Identify which cell holds the provided text, then report its [x, y] central coordinate. 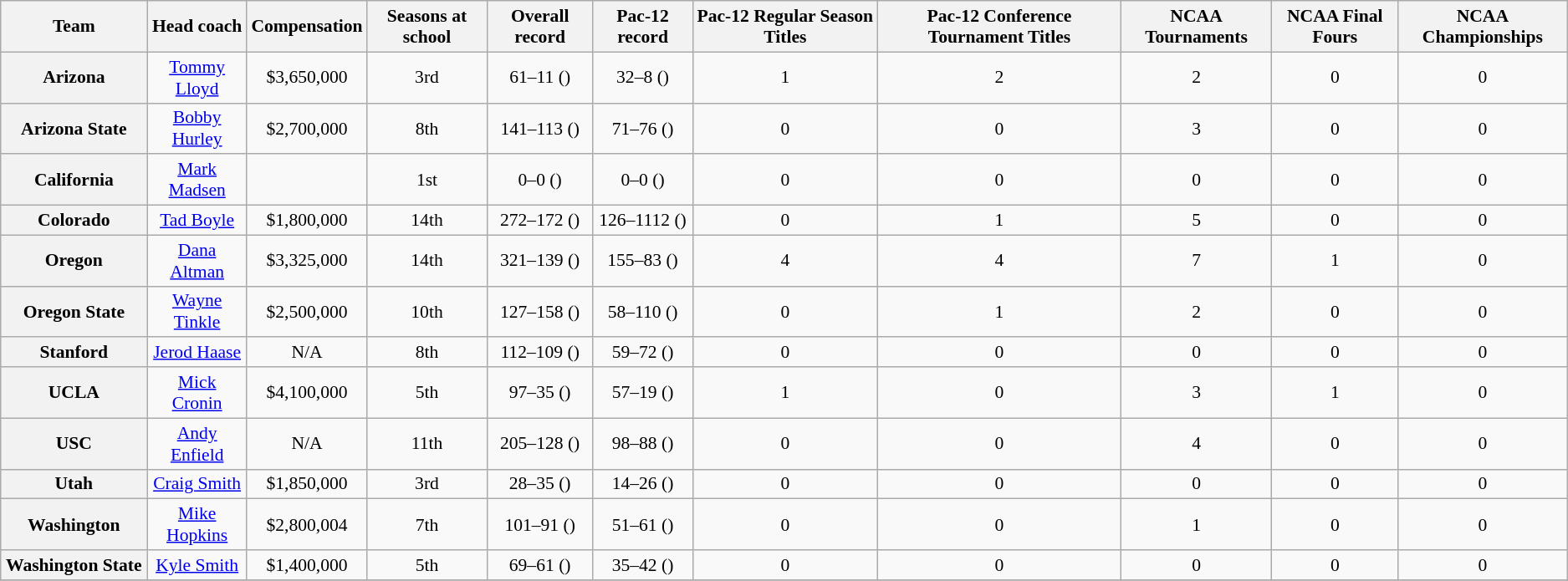
Oregon [74, 261]
UCLA [74, 393]
$2,800,004 [306, 525]
Jerod Haase [197, 353]
Team [74, 27]
Craig Smith [197, 484]
Colorado [74, 221]
61–11 () [540, 77]
127–158 () [540, 311]
NCAA Tournaments [1197, 27]
141–113 () [540, 129]
112–109 () [540, 353]
Tommy Lloyd [197, 77]
5 [1197, 221]
$3,650,000 [306, 77]
Andy Enfield [197, 443]
$1,800,000 [306, 221]
57–19 () [642, 393]
Seasons at school [427, 27]
$1,400,000 [306, 565]
Tad Boyle [197, 221]
7 [1197, 261]
321–139 () [540, 261]
69–61 () [540, 565]
71–76 () [642, 129]
98–88 () [642, 443]
Overall record [540, 27]
$3,325,000 [306, 261]
14–26 () [642, 484]
205–128 () [540, 443]
Pac-12 record [642, 27]
Mick Cronin [197, 393]
$2,700,000 [306, 129]
35–42 () [642, 565]
Kyle Smith [197, 565]
28–35 () [540, 484]
32–8 () [642, 77]
$2,500,000 [306, 311]
10th [427, 311]
59–72 () [642, 353]
Compensation [306, 27]
Washington State [74, 565]
Oregon State [74, 311]
126–1112 () [642, 221]
97–35 () [540, 393]
USC [74, 443]
272–172 () [540, 221]
Utah [74, 484]
California [74, 181]
Mike Hopkins [197, 525]
1st [427, 181]
NCAA Championships [1483, 27]
Arizona State [74, 129]
$4,100,000 [306, 393]
NCAA Final Fours [1336, 27]
101–91 () [540, 525]
Wayne Tinkle [197, 311]
Stanford [74, 353]
$1,850,000 [306, 484]
58–110 () [642, 311]
Arizona [74, 77]
Pac-12 Regular Season Titles [784, 27]
11th [427, 443]
155–83 () [642, 261]
Washington [74, 525]
Pac-12 Conference Tournament Titles [999, 27]
Bobby Hurley [197, 129]
Dana Altman [197, 261]
51–61 () [642, 525]
Head coach [197, 27]
Mark Madsen [197, 181]
7th [427, 525]
